For the text-containing cell, return its midpoint in [x, y] coordinate format. 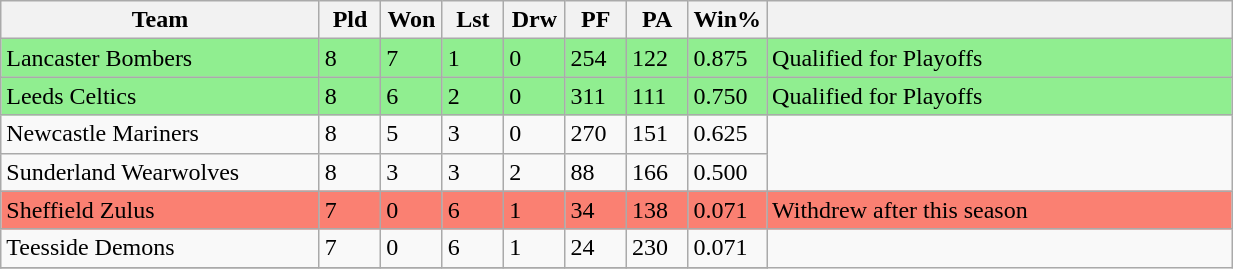
Sheffield Zulus [160, 210]
151 [656, 134]
254 [596, 58]
88 [596, 172]
Won [412, 20]
138 [656, 210]
111 [656, 96]
PA [656, 20]
Lancaster Bombers [160, 58]
34 [596, 210]
0.500 [728, 172]
Win% [728, 20]
24 [596, 248]
Newcastle Mariners [160, 134]
Leeds Celtics [160, 96]
122 [656, 58]
Withdrew after this season [1000, 210]
PF [596, 20]
Teesside Demons [160, 248]
5 [412, 134]
Team [160, 20]
Drw [534, 20]
0.750 [728, 96]
311 [596, 96]
Pld [350, 20]
0.875 [728, 58]
270 [596, 134]
0.625 [728, 134]
166 [656, 172]
230 [656, 248]
Sunderland Wearwolves [160, 172]
Lst [472, 20]
